Provide the [X, Y] coordinate of the cell's center where the given text is located.  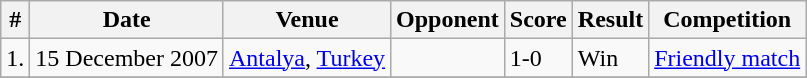
Friendly match [728, 58]
# [16, 20]
Date [127, 20]
Opponent [448, 20]
Score [538, 20]
15 December 2007 [127, 58]
Win [610, 58]
1. [16, 58]
Result [610, 20]
Competition [728, 20]
1-0 [538, 58]
Antalya, Turkey [306, 58]
Venue [306, 20]
